From the cell containing the given text, extract its center point as [x, y] coordinate. 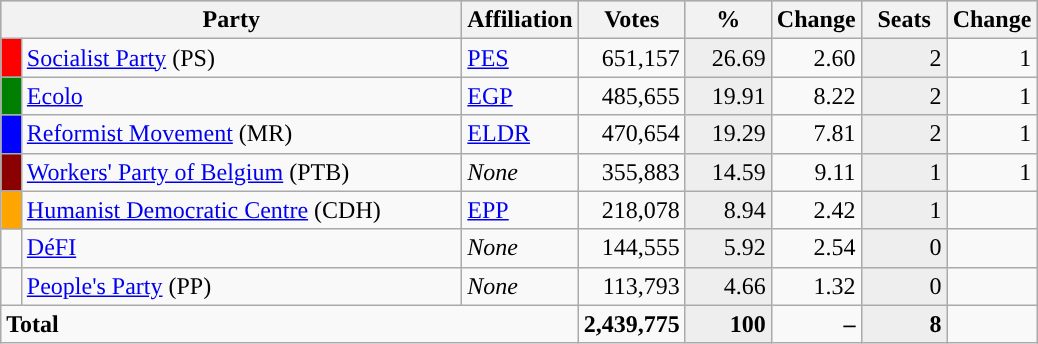
DéFI [241, 248]
4.66 [728, 286]
19.91 [728, 96]
Affiliation [520, 20]
355,883 [632, 172]
470,654 [632, 134]
% [728, 20]
ELDR [520, 134]
19.29 [728, 134]
26.69 [728, 58]
Reformist Movement (MR) [241, 134]
100 [728, 324]
1.32 [816, 286]
Votes [632, 20]
2,439,775 [632, 324]
EGP [520, 96]
Workers' Party of Belgium (PTB) [241, 172]
2.54 [816, 248]
144,555 [632, 248]
485,655 [632, 96]
EPP [520, 210]
Total [290, 324]
2.60 [816, 58]
651,157 [632, 58]
– [816, 324]
8.94 [728, 210]
Socialist Party (PS) [241, 58]
PES [520, 58]
9.11 [816, 172]
7.81 [816, 134]
8 [904, 324]
2.42 [816, 210]
14.59 [728, 172]
Seats [904, 20]
Party [232, 20]
8.22 [816, 96]
5.92 [728, 248]
Ecolo [241, 96]
People's Party (PP) [241, 286]
113,793 [632, 286]
Humanist Democratic Centre (CDH) [241, 210]
218,078 [632, 210]
